Search for the cell housing the specified text and yield its (x, y) center coordinate. 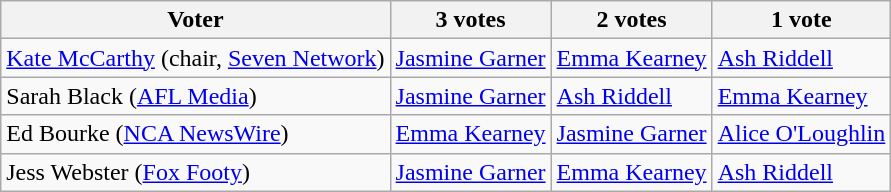
Voter (196, 20)
Jess Webster (Fox Footy) (196, 172)
Ed Bourke (NCA NewsWire) (196, 134)
1 vote (802, 20)
3 votes (470, 20)
Sarah Black (AFL Media) (196, 96)
Kate McCarthy (chair, Seven Network) (196, 58)
2 votes (632, 20)
Alice O'Loughlin (802, 134)
